Scan for the cell matching the given text and deliver its (X, Y) coordinate at center. 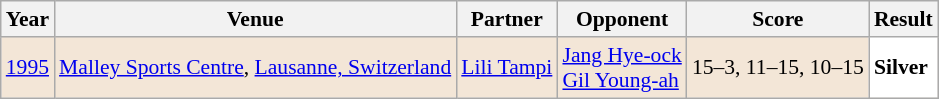
Malley Sports Centre, Lausanne, Switzerland (255, 68)
Year (28, 19)
Opponent (622, 19)
15–3, 11–15, 10–15 (778, 68)
Score (778, 19)
1995 (28, 68)
Silver (904, 68)
Result (904, 19)
Venue (255, 19)
Lili Tampi (506, 68)
Jang Hye-ock Gil Young-ah (622, 68)
Partner (506, 19)
